Detect which cell encompasses the target text, then output its [x, y] center coordinate. 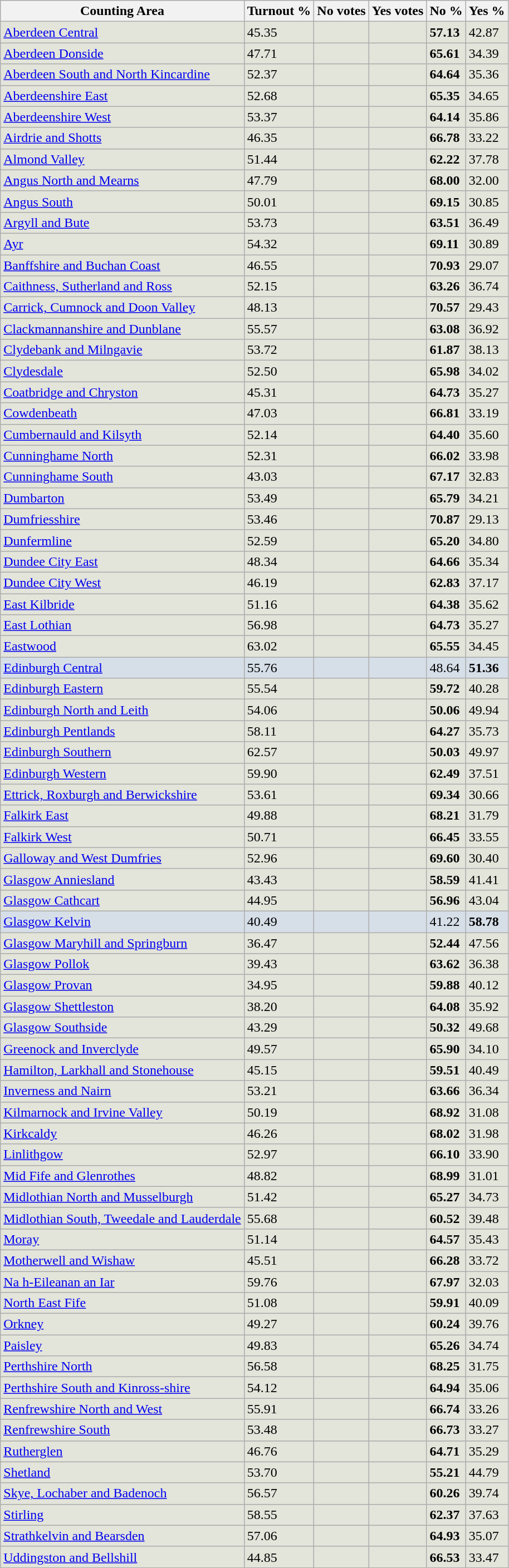
53.61 [279, 795]
Dunfermline [123, 540]
Linlithgow [123, 1155]
67.17 [446, 477]
Midlothian South, Tweedale and Lauderdale [123, 1218]
Angus South [123, 201]
36.34 [487, 1091]
Edinburgh North and Leith [123, 710]
No votes [341, 11]
37.63 [487, 1515]
Carrick, Cumnock and Doon Valley [123, 308]
Skye, Lochaber and Badenoch [123, 1493]
47.56 [487, 943]
53.46 [279, 519]
58.59 [446, 879]
64.08 [446, 1007]
66.53 [446, 1557]
52.31 [279, 456]
59.90 [279, 773]
Perthshire North [123, 1367]
53.70 [279, 1472]
65.98 [446, 371]
Uddingston and Bellshill [123, 1557]
Ayr [123, 244]
66.81 [446, 413]
40.28 [487, 689]
Na h-Eileanan an Iar [123, 1281]
43.43 [279, 879]
Moray [123, 1239]
51.08 [279, 1303]
65.35 [446, 96]
48.64 [446, 668]
55.21 [446, 1472]
62.57 [279, 752]
Renfrewshire South [123, 1430]
Cunninghame North [123, 456]
66.02 [446, 456]
65.20 [446, 540]
Turnout % [279, 11]
45.15 [279, 1070]
30.89 [487, 244]
Almond Valley [123, 159]
52.68 [279, 96]
49.68 [487, 1028]
35.62 [487, 604]
Clackmannanshire and Dunblane [123, 329]
60.26 [446, 1493]
38.20 [279, 1007]
Midlothian North and Musselburgh [123, 1197]
East Lothian [123, 625]
Angus North and Mearns [123, 180]
Shetland [123, 1472]
35.07 [487, 1536]
59.72 [446, 689]
31.08 [487, 1112]
Edinburgh Central [123, 668]
41.22 [446, 921]
68.21 [446, 816]
34.10 [487, 1049]
46.19 [279, 583]
68.02 [446, 1133]
47.03 [279, 413]
43.29 [279, 1028]
52.37 [279, 75]
33.72 [487, 1260]
Yes % [487, 11]
50.19 [279, 1112]
44.85 [279, 1557]
Edinburgh Pentlands [123, 731]
35.29 [487, 1451]
30.85 [487, 201]
32.83 [487, 477]
35.86 [487, 117]
49.94 [487, 710]
59.88 [446, 985]
64.57 [446, 1239]
68.92 [446, 1112]
32.00 [487, 180]
Cumbernauld and Kilsyth [123, 435]
34.39 [487, 53]
Cowdenbeath [123, 413]
55.76 [279, 668]
34.73 [487, 1197]
70.93 [446, 265]
53.21 [279, 1091]
53.37 [279, 117]
49.27 [279, 1324]
53.73 [279, 223]
54.12 [279, 1388]
30.40 [487, 858]
64.66 [446, 561]
56.98 [279, 625]
43.03 [279, 477]
32.03 [487, 1281]
49.97 [487, 752]
Glasgow Shettleston [123, 1007]
36.47 [279, 943]
62.49 [446, 773]
68.25 [446, 1367]
48.13 [279, 308]
33.27 [487, 1430]
Dumbarton [123, 498]
35.92 [487, 1007]
69.11 [446, 244]
33.19 [487, 413]
65.55 [446, 647]
39.43 [279, 964]
34.02 [487, 371]
60.52 [446, 1218]
53.49 [279, 498]
46.55 [279, 265]
66.73 [446, 1430]
69.34 [446, 795]
39.74 [487, 1493]
36.74 [487, 287]
Argyll and Bute [123, 223]
East Kilbride [123, 604]
53.72 [279, 350]
46.35 [279, 138]
Kirkcaldy [123, 1133]
34.21 [487, 498]
Stirling [123, 1515]
52.50 [279, 371]
56.57 [279, 1493]
62.83 [446, 583]
51.36 [487, 668]
50.71 [279, 837]
55.91 [279, 1409]
Dundee City East [123, 561]
59.76 [279, 1281]
51.16 [279, 604]
61.87 [446, 350]
65.79 [446, 498]
37.17 [487, 583]
Glasgow Maryhill and Springburn [123, 943]
68.00 [446, 180]
64.27 [446, 731]
51.42 [279, 1197]
41.41 [487, 879]
50.32 [446, 1028]
56.58 [279, 1367]
Edinburgh Western [123, 773]
Mid Fife and Glenrothes [123, 1176]
Aberdeenshire East [123, 96]
66.28 [446, 1260]
33.90 [487, 1155]
59.51 [446, 1070]
55.54 [279, 689]
65.26 [446, 1345]
58.55 [279, 1515]
34.95 [279, 985]
No % [446, 11]
35.73 [487, 731]
Aberdeen South and North Kincardine [123, 75]
70.57 [446, 308]
57.13 [446, 32]
33.26 [487, 1409]
62.37 [446, 1515]
33.98 [487, 456]
52.59 [279, 540]
39.76 [487, 1324]
69.15 [446, 201]
Clydebank and Milngavie [123, 350]
30.66 [487, 795]
50.03 [446, 752]
63.26 [446, 287]
53.48 [279, 1430]
Falkirk East [123, 816]
Orkney [123, 1324]
Coatbridge and Chryston [123, 392]
31.98 [487, 1133]
Glasgow Southside [123, 1028]
35.06 [487, 1388]
63.08 [446, 329]
55.57 [279, 329]
Rutherglen [123, 1451]
64.64 [446, 75]
34.74 [487, 1345]
47.79 [279, 180]
Ettrick, Roxburgh and Berwickshire [123, 795]
Galloway and West Dumfries [123, 858]
35.60 [487, 435]
Falkirk West [123, 837]
Glasgow Cathcart [123, 900]
29.07 [487, 265]
52.44 [446, 943]
51.44 [279, 159]
64.40 [446, 435]
63.51 [446, 223]
65.61 [446, 53]
Cunninghame South [123, 477]
57.06 [279, 1536]
44.79 [487, 1472]
64.71 [446, 1451]
36.38 [487, 964]
49.83 [279, 1345]
Hamilton, Larkhall and Stonehouse [123, 1070]
52.14 [279, 435]
31.79 [487, 816]
64.94 [446, 1388]
37.51 [487, 773]
62.22 [446, 159]
67.97 [446, 1281]
51.14 [279, 1239]
Glasgow Anniesland [123, 879]
49.57 [279, 1049]
46.26 [279, 1133]
46.76 [279, 1451]
Edinburgh Southern [123, 752]
Edinburgh Eastern [123, 689]
33.22 [487, 138]
35.43 [487, 1239]
34.45 [487, 647]
Strathkelvin and Bearsden [123, 1536]
65.27 [446, 1197]
29.43 [487, 308]
48.34 [279, 561]
34.80 [487, 540]
43.04 [487, 900]
42.87 [487, 32]
40.09 [487, 1303]
66.45 [446, 837]
Inverness and Nairn [123, 1091]
38.13 [487, 350]
34.65 [487, 96]
45.31 [279, 392]
Yes votes [398, 11]
58.78 [487, 921]
35.36 [487, 75]
Airdrie and Shotts [123, 138]
Paisley [123, 1345]
52.97 [279, 1155]
54.06 [279, 710]
33.47 [487, 1557]
39.48 [487, 1218]
North East Fife [123, 1303]
35.34 [487, 561]
31.75 [487, 1367]
63.62 [446, 964]
Caithness, Sutherland and Ross [123, 287]
Aberdeen Donside [123, 53]
63.02 [279, 647]
Glasgow Pollok [123, 964]
52.15 [279, 287]
48.82 [279, 1176]
Greenock and Inverclyde [123, 1049]
Aberdeen Central [123, 32]
Aberdeenshire West [123, 117]
64.93 [446, 1536]
69.60 [446, 858]
Perthshire South and Kinross-shire [123, 1388]
Clydesdale [123, 371]
54.32 [279, 244]
40.12 [487, 985]
52.96 [279, 858]
65.90 [446, 1049]
37.78 [487, 159]
49.88 [279, 816]
Kilmarnock and Irvine Valley [123, 1112]
60.24 [446, 1324]
36.92 [487, 329]
68.99 [446, 1176]
45.51 [279, 1260]
66.10 [446, 1155]
66.78 [446, 138]
Dundee City West [123, 583]
33.55 [487, 837]
58.11 [279, 731]
Motherwell and Wishaw [123, 1260]
59.91 [446, 1303]
Dumfriesshire [123, 519]
55.68 [279, 1218]
29.13 [487, 519]
Eastwood [123, 647]
50.01 [279, 201]
Glasgow Kelvin [123, 921]
50.06 [446, 710]
Banffshire and Buchan Coast [123, 265]
Glasgow Provan [123, 985]
36.49 [487, 223]
31.01 [487, 1176]
64.14 [446, 117]
63.66 [446, 1091]
45.35 [279, 32]
44.95 [279, 900]
56.96 [446, 900]
47.71 [279, 53]
Renfrewshire North and West [123, 1409]
64.38 [446, 604]
Counting Area [123, 11]
70.87 [446, 519]
66.74 [446, 1409]
